Locate the cell with the specified text and output its [x, y] center coordinate. 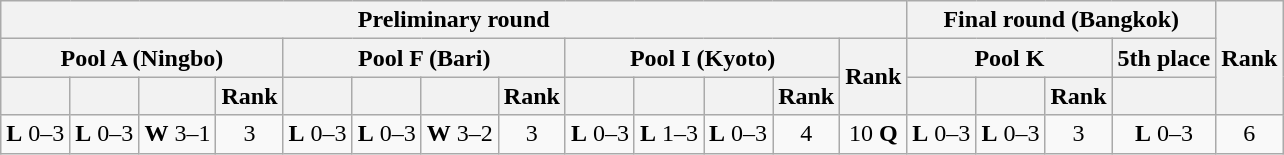
Pool F (Bari) [424, 58]
10 Q [874, 134]
6 [1250, 134]
L 1–3 [668, 134]
Final round (Bangkok) [1062, 20]
5th place [1164, 58]
Pool A (Ningbo) [142, 58]
W 3–2 [460, 134]
Pool K [1010, 58]
4 [806, 134]
Preliminary round [454, 20]
W 3–1 [178, 134]
Pool I (Kyoto) [702, 58]
